Output the [X, Y] coordinate of the center of the cell containing the given text.  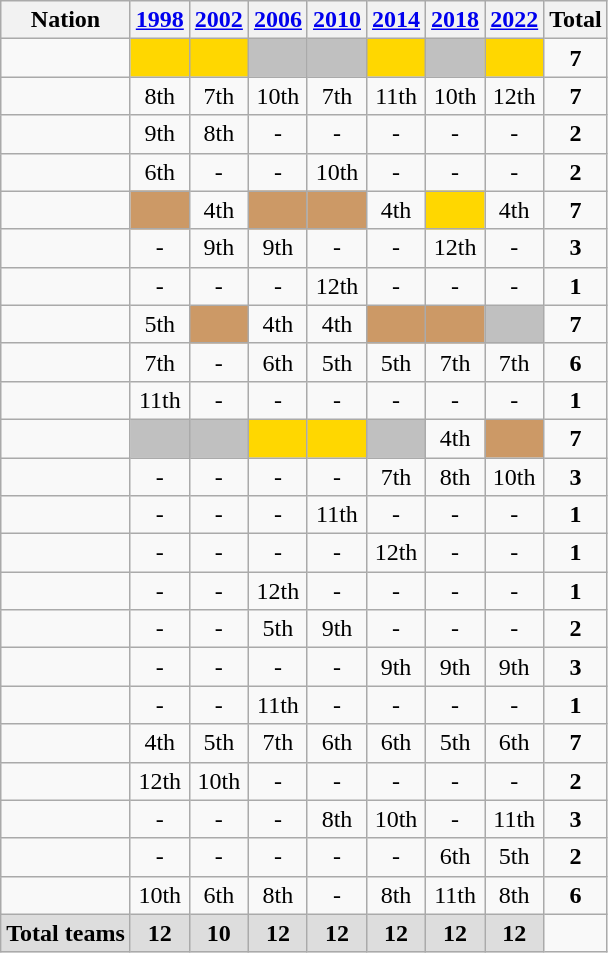
2002 [218, 20]
2006 [278, 20]
Total teams [66, 933]
1998 [160, 20]
10 [218, 933]
2014 [396, 20]
Nation [66, 20]
2018 [456, 20]
2010 [336, 20]
2022 [514, 20]
Total [576, 20]
